Determine the (X, Y) coordinate at the center of the cell enclosing the given text.  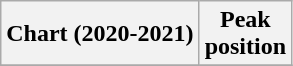
Chart (2020-2021) (100, 34)
Peakposition (245, 34)
